Locate the cell with the specified text and output its (X, Y) center coordinate. 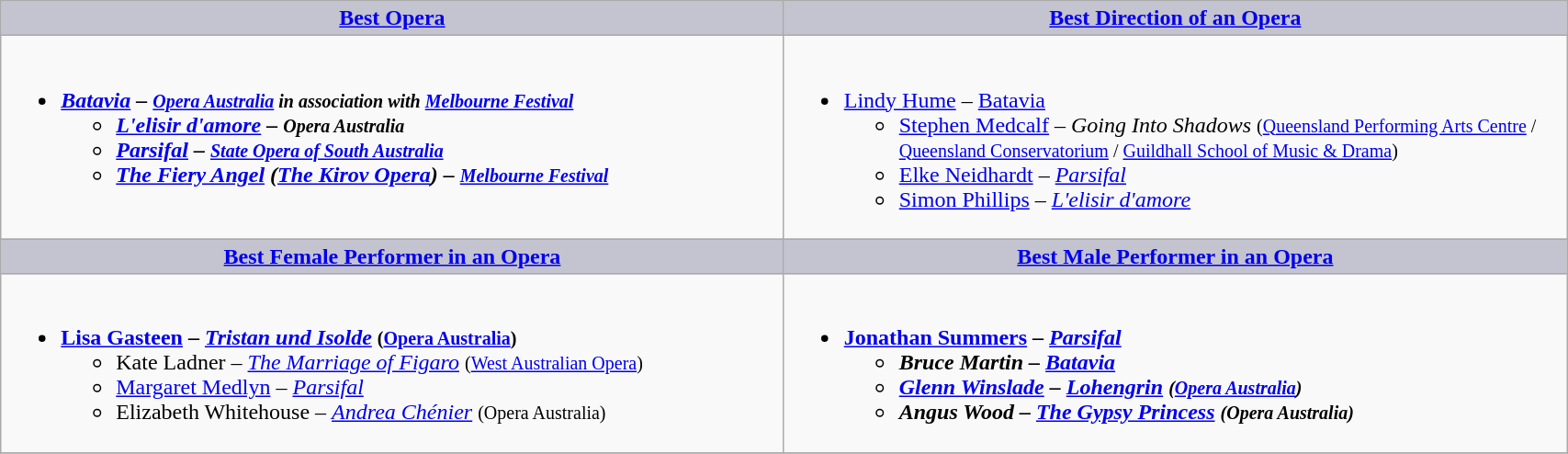
Best Opera (392, 18)
Jonathan Summers – ParsifalBruce Martin – BataviaGlenn Winslade – Lohengrin (Opera Australia)Angus Wood – The Gypsy Princess (Opera Australia) (1175, 363)
Best Female Performer in an Opera (392, 256)
Best Direction of an Opera (1175, 18)
Best Male Performer in an Opera (1175, 256)
